For the text-containing cell, return its midpoint in (x, y) coordinate format. 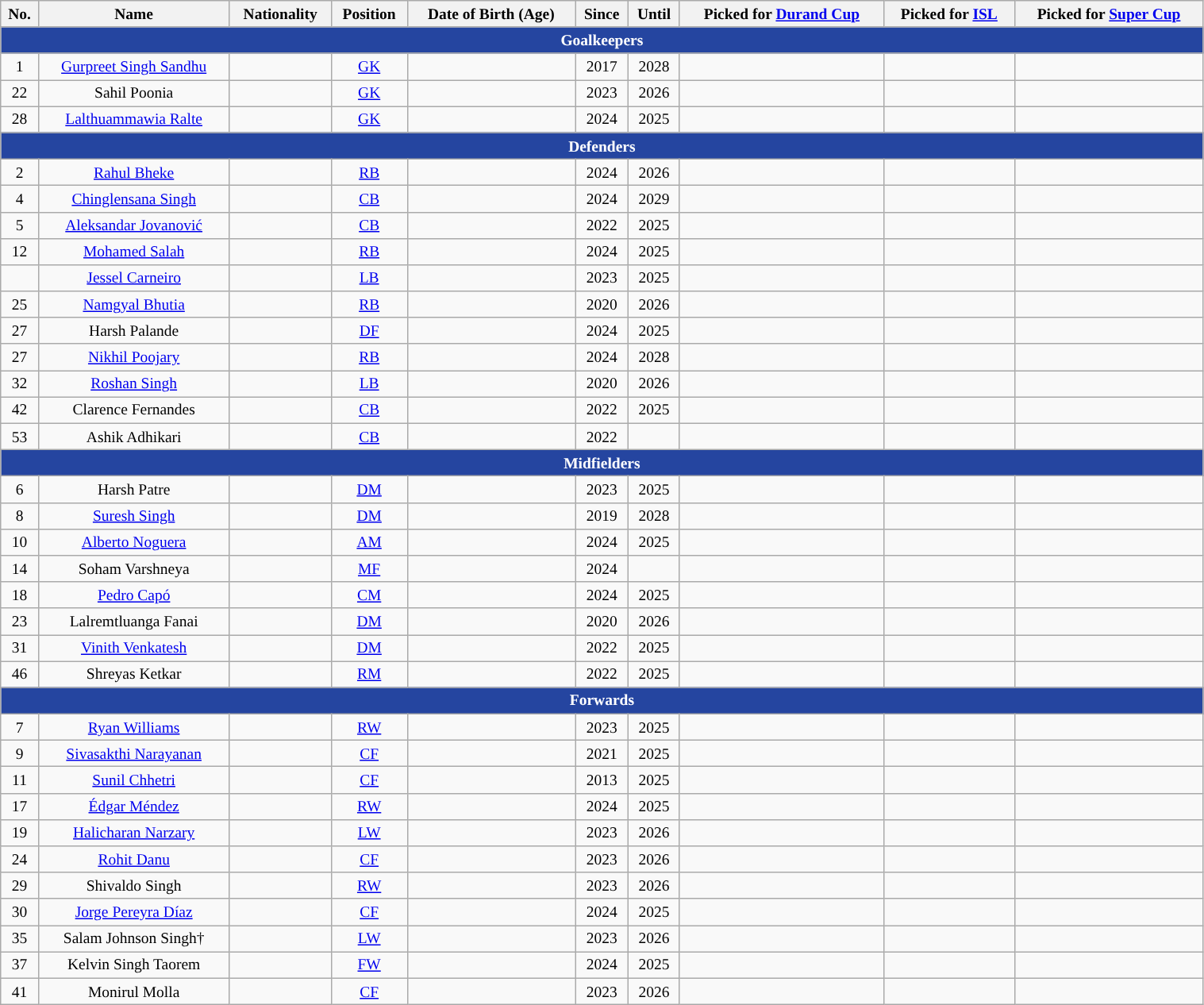
31 (20, 648)
Since (602, 14)
Harsh Palande (133, 330)
53 (20, 437)
Roshan Singh (133, 384)
Picked for ISL (949, 14)
Chinglensana Singh (133, 198)
Suresh Singh (133, 516)
5 (20, 225)
35 (20, 938)
14 (20, 568)
Position (369, 14)
10 (20, 541)
22 (20, 94)
37 (20, 965)
Name (133, 14)
CM (369, 595)
Harsh Patre (133, 489)
Goalkeepers (602, 40)
24 (20, 859)
18 (20, 595)
4 (20, 198)
17 (20, 807)
12 (20, 251)
2013 (602, 780)
FW (369, 965)
28 (20, 119)
Kelvin Singh Taorem (133, 965)
2019 (602, 516)
Nikhil Poojary (133, 357)
2029 (654, 198)
7 (20, 727)
30 (20, 911)
Vinith Venkatesh (133, 648)
Aleksandar Jovanović (133, 225)
Rahul Bheke (133, 171)
Alberto Noguera (133, 541)
25 (20, 305)
2021 (602, 754)
29 (20, 886)
MF (369, 568)
Jessel Carneiro (133, 278)
Shivaldo Singh (133, 886)
Soham Varshneya (133, 568)
DF (369, 330)
46 (20, 675)
Lalremtluanga Fanai (133, 621)
Date of Birth (Age) (491, 14)
Pedro Capó (133, 595)
2 (20, 171)
Forwards (602, 700)
Lalthuammawia Ralte (133, 119)
Sahil Poonia (133, 94)
AM (369, 541)
32 (20, 384)
Ashik Adhikari (133, 437)
Rohit Danu (133, 859)
Defenders (602, 146)
Mohamed Salah (133, 251)
Shreyas Ketkar (133, 675)
Until (654, 14)
Monirul Molla (133, 991)
No. (20, 14)
Salam Johnson Singh† (133, 938)
Clarence Fernandes (133, 410)
Picked for Durand Cup (781, 14)
19 (20, 832)
23 (20, 621)
2017 (602, 67)
1 (20, 67)
9 (20, 754)
Picked for Super Cup (1109, 14)
6 (20, 489)
Halicharan Narzary (133, 832)
11 (20, 780)
Édgar Méndez (133, 807)
Gurpreet Singh Sandhu (133, 67)
Jorge Pereyra Díaz (133, 911)
Nationality (280, 14)
Sunil Chhetri (133, 780)
41 (20, 991)
42 (20, 410)
8 (20, 516)
Namgyal Bhutia (133, 305)
Sivasakthi Narayanan (133, 754)
Midfielders (602, 464)
RM (369, 675)
Ryan Williams (133, 727)
